Identify which cell holds the provided text, then report its [x, y] central coordinate. 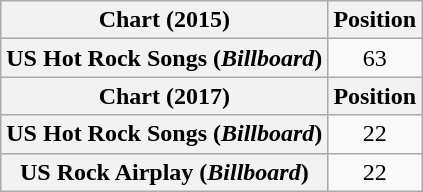
Chart (2017) [164, 96]
US Rock Airplay (Billboard) [164, 172]
63 [375, 58]
Chart (2015) [164, 20]
